From the cell containing the given text, extract its center point as [x, y] coordinate. 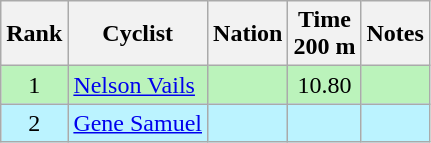
1 [34, 85]
Gene Samuel [138, 123]
2 [34, 123]
10.80 [324, 85]
Rank [34, 34]
Notes [395, 34]
Nation [248, 34]
Time200 m [324, 34]
Nelson Vails [138, 85]
Cyclist [138, 34]
